Search for the cell housing the specified text and yield its (x, y) center coordinate. 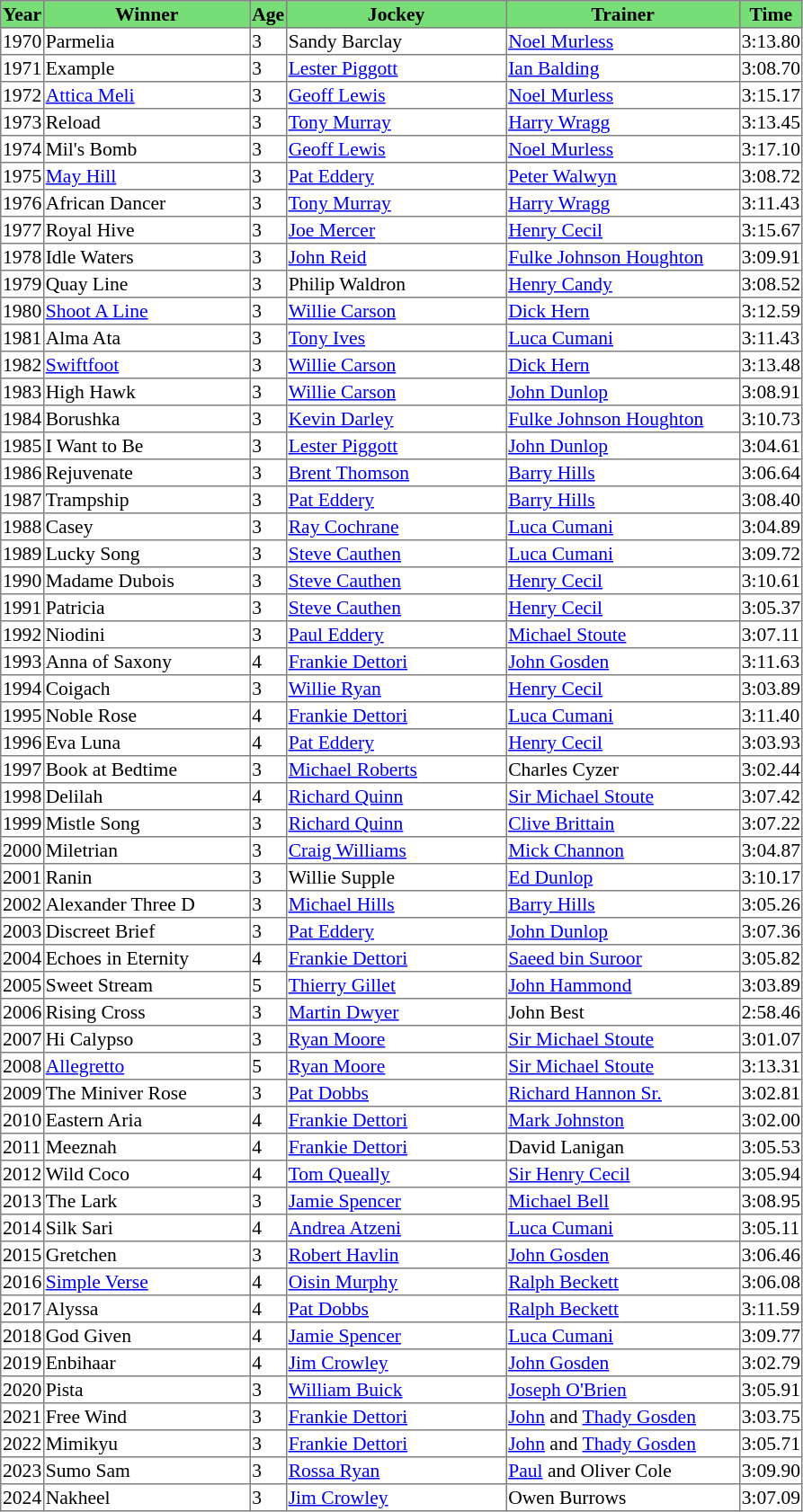
2016 (22, 1282)
Wild Coco (147, 1174)
African Dancer (147, 203)
1992 (22, 635)
Rejuvenate (147, 473)
2009 (22, 1093)
1997 (22, 769)
3:13.45 (771, 122)
Silk Sari (147, 1228)
Mark Johnston (623, 1120)
3:05.71 (771, 1444)
3:07.09 (771, 1498)
3:13.31 (771, 1066)
Reload (147, 122)
3:02.44 (771, 769)
William Buick (396, 1390)
3:05.53 (771, 1147)
3:09.77 (771, 1336)
Peter Walwyn (623, 176)
Willie Supple (396, 877)
1999 (22, 823)
Ed Dunlop (623, 877)
Joseph O'Brien (623, 1390)
3:07.42 (771, 796)
3:15.17 (771, 95)
God Given (147, 1336)
1978 (22, 257)
Michael Hills (396, 904)
3:04.61 (771, 446)
2023 (22, 1471)
3:09.91 (771, 257)
1991 (22, 608)
3:05.82 (771, 958)
3:02.00 (771, 1120)
Shoot A Line (147, 311)
2011 (22, 1147)
Parmelia (147, 41)
1987 (22, 500)
Discreet Brief (147, 931)
1996 (22, 743)
2017 (22, 1309)
1988 (22, 527)
Henry Candy (623, 284)
Allegretto (147, 1066)
3:09.90 (771, 1471)
Miletrian (147, 850)
Sumo Sam (147, 1471)
2013 (22, 1201)
Jockey (396, 14)
Thierry Gillet (396, 985)
Owen Burrows (623, 1498)
Mimikyu (147, 1444)
Nakheel (147, 1498)
3:10.61 (771, 581)
High Hawk (147, 392)
1986 (22, 473)
Willie Ryan (396, 689)
2:58.46 (771, 1012)
3:10.17 (771, 877)
3:11.63 (771, 662)
2000 (22, 850)
Coigach (147, 689)
1990 (22, 581)
1994 (22, 689)
3:03.93 (771, 743)
Clive Brittain (623, 823)
2021 (22, 1417)
2003 (22, 931)
Year (22, 14)
2010 (22, 1120)
Free Wind (147, 1417)
Madame Dubois (147, 581)
John Hammond (623, 985)
Tom Queally (396, 1174)
2007 (22, 1039)
Casey (147, 527)
1998 (22, 796)
Gretchen (147, 1255)
3:13.48 (771, 365)
The Lark (147, 1201)
Patricia (147, 608)
Attica Meli (147, 95)
Eastern Aria (147, 1120)
3:08.72 (771, 176)
Niodini (147, 635)
Enbihaar (147, 1363)
3:05.37 (771, 608)
Joe Mercer (396, 230)
Ray Cochrane (396, 527)
Ian Balding (623, 68)
3:06.46 (771, 1255)
David Lanigan (623, 1147)
3:08.91 (771, 392)
1985 (22, 446)
Example (147, 68)
Michael Bell (623, 1201)
Alma Ata (147, 338)
Age (268, 14)
Swiftfoot (147, 365)
John Best (623, 1012)
1989 (22, 554)
2024 (22, 1498)
1977 (22, 230)
1979 (22, 284)
Rising Cross (147, 1012)
I Want to Be (147, 446)
1993 (22, 662)
1974 (22, 149)
1973 (22, 122)
Anna of Saxony (147, 662)
Philip Waldron (396, 284)
Michael Stoute (623, 635)
Idle Waters (147, 257)
Rossa Ryan (396, 1471)
3:12.59 (771, 311)
Richard Hannon Sr. (623, 1093)
3:05.91 (771, 1390)
3:05.11 (771, 1228)
2012 (22, 1174)
1995 (22, 716)
3:08.95 (771, 1201)
2008 (22, 1066)
The Miniver Rose (147, 1093)
Sandy Barclay (396, 41)
3:07.11 (771, 635)
Simple Verse (147, 1282)
Paul Eddery (396, 635)
Andrea Atzeni (396, 1228)
3:11.59 (771, 1309)
Mil's Bomb (147, 149)
3:08.52 (771, 284)
Martin Dwyer (396, 1012)
Winner (147, 14)
1981 (22, 338)
3:05.94 (771, 1174)
2015 (22, 1255)
2022 (22, 1444)
3:01.07 (771, 1039)
Borushka (147, 419)
Pista (147, 1390)
Mistle Song (147, 823)
2020 (22, 1390)
3:06.08 (771, 1282)
Time (771, 14)
2001 (22, 877)
1970 (22, 41)
1983 (22, 392)
May Hill (147, 176)
Quay Line (147, 284)
Delilah (147, 796)
Craig Williams (396, 850)
Brent Thomson (396, 473)
Echoes in Eternity (147, 958)
1976 (22, 203)
Paul and Oliver Cole (623, 1471)
1971 (22, 68)
3:04.87 (771, 850)
Sweet Stream (147, 985)
3:05.26 (771, 904)
3:02.81 (771, 1093)
2018 (22, 1336)
Royal Hive (147, 230)
Oisin Murphy (396, 1282)
2005 (22, 985)
2019 (22, 1363)
Charles Cyzer (623, 769)
Ranin (147, 877)
Book at Bedtime (147, 769)
3:15.67 (771, 230)
Trampship (147, 500)
2006 (22, 1012)
Sir Henry Cecil (623, 1174)
3:13.80 (771, 41)
3:04.89 (771, 527)
Alyssa (147, 1309)
Tony Ives (396, 338)
Lucky Song (147, 554)
3:08.40 (771, 500)
1975 (22, 176)
1984 (22, 419)
Kevin Darley (396, 419)
3:07.22 (771, 823)
Saeed bin Suroor (623, 958)
Eva Luna (147, 743)
Michael Roberts (396, 769)
Meeznah (147, 1147)
Mick Channon (623, 850)
3:06.64 (771, 473)
3:03.75 (771, 1417)
3:07.36 (771, 931)
3:17.10 (771, 149)
1982 (22, 365)
3:02.79 (771, 1363)
2004 (22, 958)
3:08.70 (771, 68)
Noble Rose (147, 716)
3:09.72 (771, 554)
3:11.40 (771, 716)
Trainer (623, 14)
1972 (22, 95)
1980 (22, 311)
Hi Calypso (147, 1039)
3:10.73 (771, 419)
John Reid (396, 257)
Robert Havlin (396, 1255)
2014 (22, 1228)
Alexander Three D (147, 904)
2002 (22, 904)
